Return the [x, y] coordinate for the center point of the cell that contains the specified text.  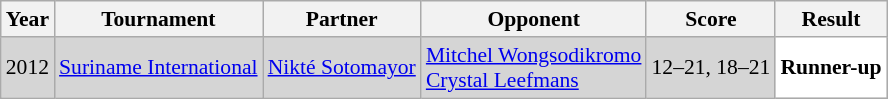
Tournament [158, 19]
Nikté Sotomayor [342, 68]
Suriname International [158, 68]
Mitchel Wongsodikromo Crystal Leefmans [534, 68]
Opponent [534, 19]
Score [710, 19]
2012 [28, 68]
Result [830, 19]
Year [28, 19]
Runner-up [830, 68]
Partner [342, 19]
12–21, 18–21 [710, 68]
